For the text-containing cell, return its midpoint in (x, y) coordinate format. 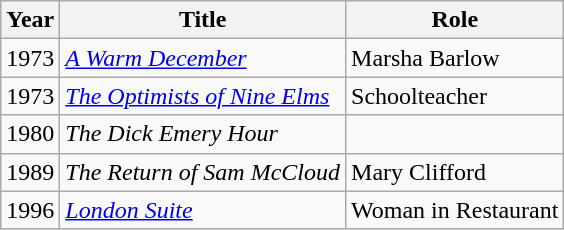
1989 (30, 172)
Marsha Barlow (455, 58)
Year (30, 20)
Title (203, 20)
Role (455, 20)
Mary Clifford (455, 172)
1996 (30, 210)
The Dick Emery Hour (203, 134)
Woman in Restaurant (455, 210)
The Return of Sam McCloud (203, 172)
Schoolteacher (455, 96)
A Warm December (203, 58)
London Suite (203, 210)
The Optimists of Nine Elms (203, 96)
1980 (30, 134)
